Pinpoint the cell where the given text exists, returning its (X, Y) midpoint coordinate. 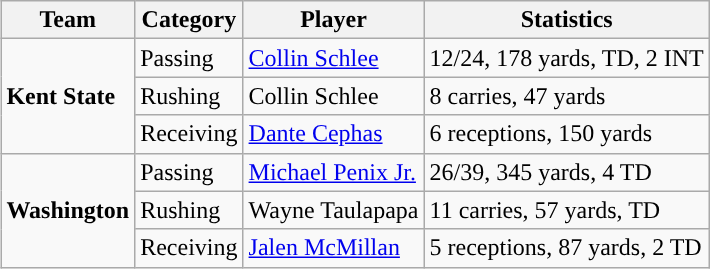
8 carries, 47 yards (566, 96)
11 carries, 57 yards, TD (566, 210)
26/39, 345 yards, 4 TD (566, 172)
Player (334, 20)
Category (189, 20)
5 receptions, 87 yards, 2 TD (566, 248)
Wayne Taulapapa (334, 210)
Dante Cephas (334, 134)
Michael Penix Jr. (334, 172)
Washington (68, 210)
6 receptions, 150 yards (566, 134)
Kent State (68, 96)
Statistics (566, 20)
Team (68, 20)
Jalen McMillan (334, 248)
12/24, 178 yards, TD, 2 INT (566, 58)
